For the text-containing cell, return its midpoint in [x, y] coordinate format. 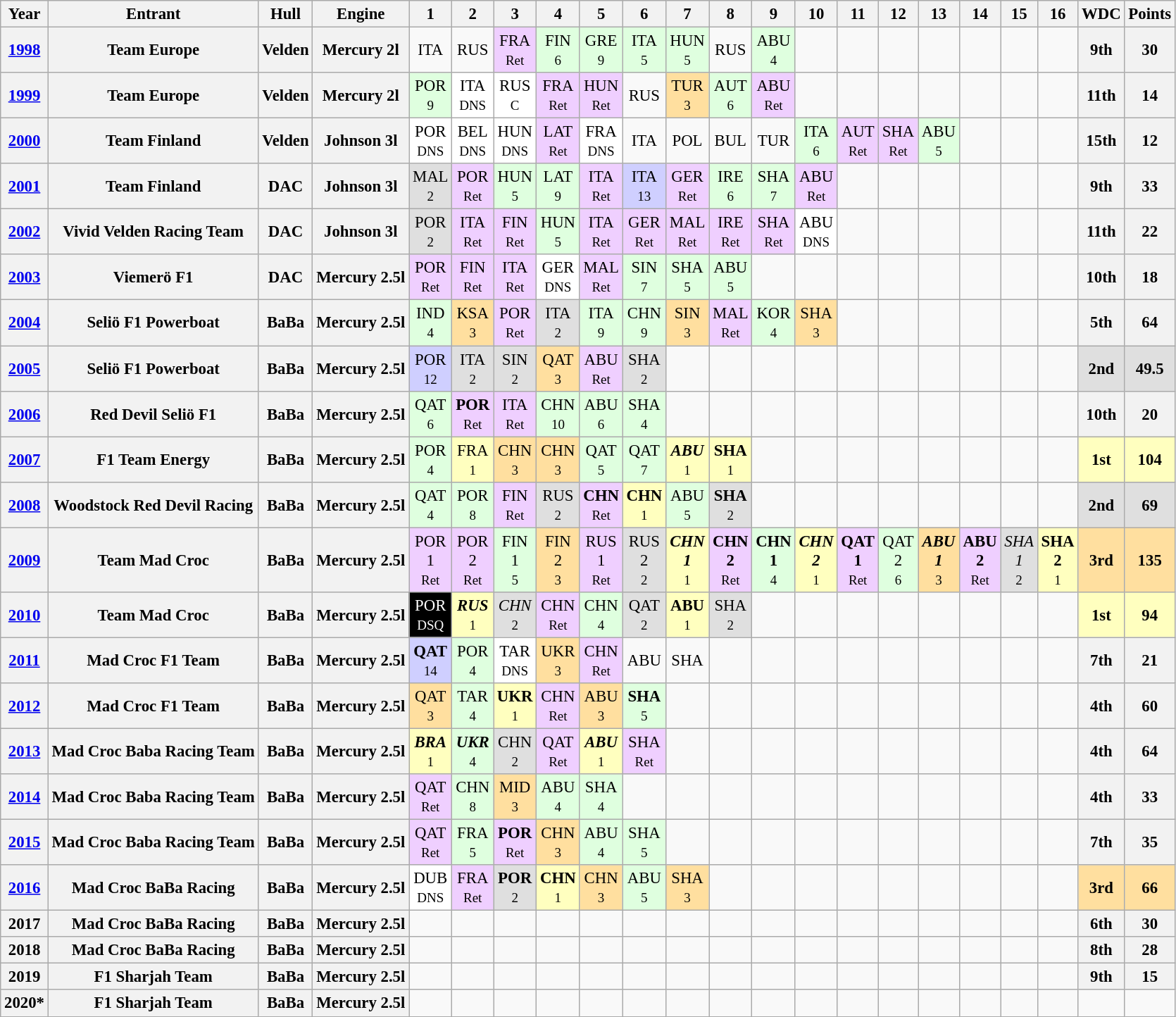
2005 [25, 369]
2008 [25, 504]
HUNRet [601, 96]
ABUDNS [816, 232]
94 [1149, 616]
POR9 [431, 96]
1999 [25, 96]
CHN11 [687, 560]
AUT6 [731, 96]
ABU [644, 661]
QAT6 [431, 414]
F1 Team Energy [154, 459]
ITADNS [473, 96]
KSA3 [473, 323]
ABU13 [939, 560]
Points [1149, 14]
KOR4 [773, 323]
TAR4 [473, 706]
ITA9 [601, 323]
CHN4 [601, 616]
2019 [25, 977]
CHN10 [558, 414]
LAT9 [558, 186]
6th [1101, 924]
22 [1149, 232]
SHA1 [731, 459]
8th [1101, 950]
CHN8 [473, 797]
7 [687, 14]
SIN2 [515, 369]
UKR1 [515, 706]
2012 [25, 706]
66 [1149, 887]
DUBDNS [431, 887]
QAT1Ret [858, 560]
RUS1Ret [601, 560]
8 [731, 14]
FIN23 [558, 560]
2010 [25, 616]
POR1Ret [431, 560]
UKR3 [558, 661]
Woodstock Red Devil Racing [154, 504]
ABU6 [601, 414]
QAT2 [644, 616]
Hull [286, 14]
IRE6 [731, 186]
MAL2 [431, 186]
AUTRet [858, 141]
FIN6 [558, 51]
4 [558, 14]
2014 [25, 797]
TUR3 [687, 96]
POL [687, 141]
2013 [25, 751]
RUS1 [473, 616]
QAT7 [644, 459]
5th [1101, 323]
10 [816, 14]
Red Devil Seliö F1 [154, 414]
MID3 [515, 797]
CHN2Ret [731, 560]
QAT26 [898, 560]
2016 [25, 887]
GERDNS [558, 277]
TARDNS [515, 661]
2009 [25, 560]
BRA1 [431, 751]
2000 [25, 141]
FRA5 [473, 842]
3 [515, 14]
16 [1058, 14]
LATRet [558, 141]
Entrant [154, 14]
QAT5 [601, 459]
RUS22 [644, 560]
11 [858, 14]
SHA7 [773, 186]
SIN3 [687, 323]
PORDSQ [431, 616]
2020* [25, 1004]
49.5 [1149, 369]
2003 [25, 277]
TUR [773, 141]
FRA1 [473, 459]
QAT4 [431, 504]
QAT14 [431, 661]
135 [1149, 560]
ABU3 [601, 706]
2007 [25, 459]
ITA13 [644, 186]
13 [939, 14]
2006 [25, 414]
35 [1149, 842]
2017 [25, 924]
RUSC [515, 96]
PORDNS [431, 141]
SHA21 [1058, 560]
UKR4 [473, 751]
Viemerö F1 [154, 277]
9 [773, 14]
CHN21 [816, 560]
BUL [731, 141]
1 [431, 14]
Vivid Velden Racing Team [154, 232]
69 [1149, 504]
GRE9 [601, 51]
HUNDNS [515, 141]
POR8 [473, 504]
FRADNS [601, 141]
ITA5 [644, 51]
6 [644, 14]
SHA12 [1019, 560]
SHA [687, 661]
2 [473, 14]
ABU2Ret [980, 560]
18 [1149, 277]
20 [1149, 414]
2004 [25, 323]
CHN14 [773, 560]
2011 [25, 661]
Engine [361, 14]
Year [25, 14]
1998 [25, 51]
2002 [25, 232]
POR12 [431, 369]
CHN9 [644, 323]
IND4 [431, 323]
104 [1149, 459]
2015 [25, 842]
POR2Ret [473, 560]
60 [1149, 706]
5 [601, 14]
2001 [25, 186]
WDC [1101, 14]
IRERet [731, 232]
2018 [25, 950]
15th [1101, 141]
28 [1149, 950]
SIN7 [644, 277]
RUS2 [558, 504]
FIN15 [515, 560]
BELDNS [473, 141]
21 [1149, 661]
ITA6 [816, 141]
